Detect which cell encompasses the target text, then output its (X, Y) center coordinate. 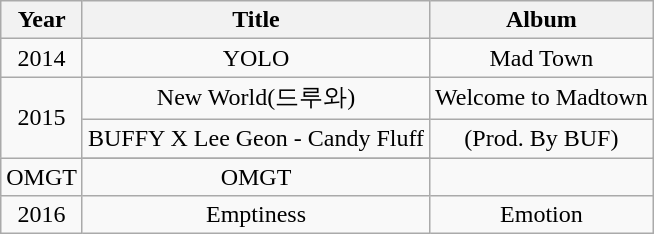
Year (42, 20)
2016 (42, 215)
2015 (42, 118)
Emptiness (256, 215)
(Prod. By BUF) (542, 138)
New World(드루와) (256, 98)
2014 (42, 58)
Title (256, 20)
Mad Town (542, 58)
Album (542, 20)
Emotion (542, 215)
BUFFY X Lee Geon - Candy Fluff (256, 138)
YOLO (256, 58)
Welcome to Madtown (542, 98)
